Detect which cell encompasses the target text, then output its [x, y] center coordinate. 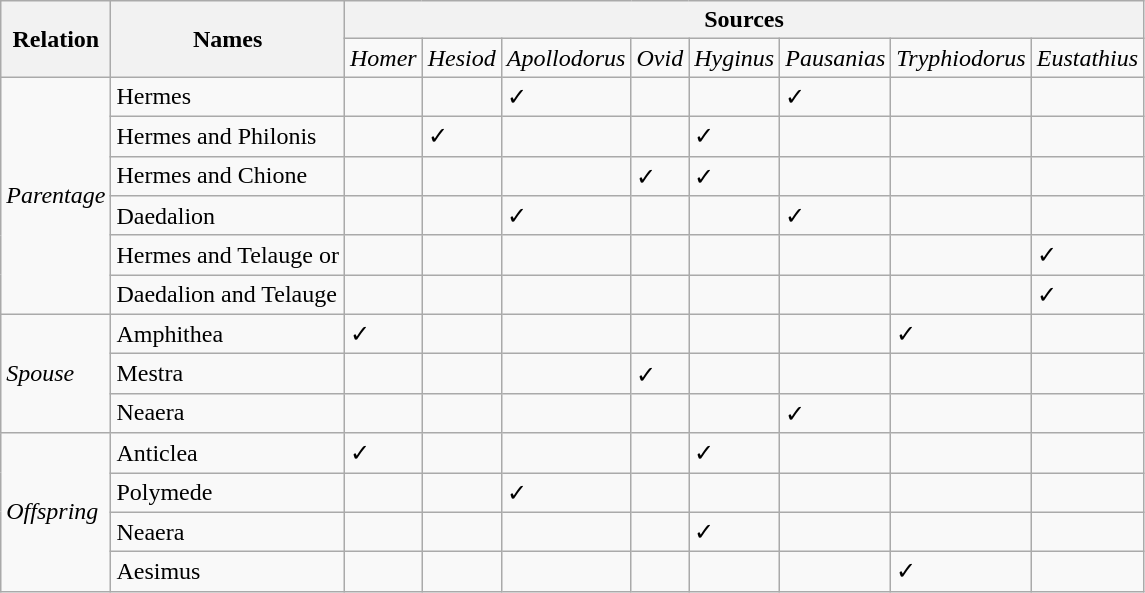
Daedalion and Telauge [228, 295]
Hesiod [462, 58]
Tryphiodorus [961, 58]
Anticlea [228, 453]
Offspring [56, 512]
Mestra [228, 374]
Spouse [56, 374]
Homer [383, 58]
Hermes and Chione [228, 176]
Parentage [56, 196]
Eustathius [1087, 58]
Daedalion [228, 216]
Apollodorus [566, 58]
Hermes [228, 97]
Names [228, 39]
Amphithea [228, 334]
Sources [744, 20]
Aesimus [228, 572]
Hyginus [734, 58]
Ovid [660, 58]
Hermes and Philonis [228, 136]
Relation [56, 39]
Polymede [228, 492]
Hermes and Telauge or [228, 255]
Pausanias [836, 58]
